Provide the (X, Y) coordinate of the cell's center where the given text is located.  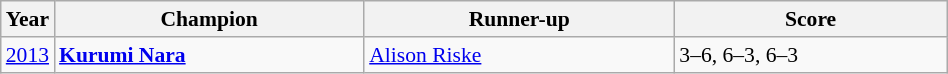
Kurumi Nara (209, 55)
2013 (28, 55)
Alison Riske (519, 55)
Champion (209, 19)
Runner-up (519, 19)
3–6, 6–3, 6–3 (810, 55)
Year (28, 19)
Score (810, 19)
